Provide the (x, y) coordinate of the cell's center where the given text is located.  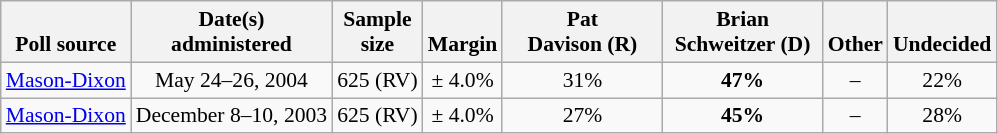
BrianSchweitzer (D) (743, 32)
28% (942, 116)
PatDavison (R) (582, 32)
22% (942, 80)
Other (856, 32)
47% (743, 80)
Date(s)administered (232, 32)
December 8–10, 2003 (232, 116)
31% (582, 80)
May 24–26, 2004 (232, 80)
27% (582, 116)
Poll source (66, 32)
45% (743, 116)
Margin (463, 32)
Undecided (942, 32)
Samplesize (378, 32)
